Determine the [X, Y] coordinate at the center of the cell enclosing the given text.  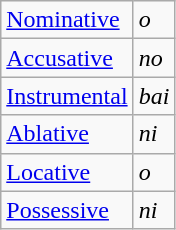
Locative [67, 172]
bai [154, 96]
Accusative [67, 58]
no [154, 58]
Possessive [67, 210]
Ablative [67, 134]
Instrumental [67, 96]
Nominative [67, 20]
